Find where the given text appears and provide that cell's center as (X, Y) coordinate. 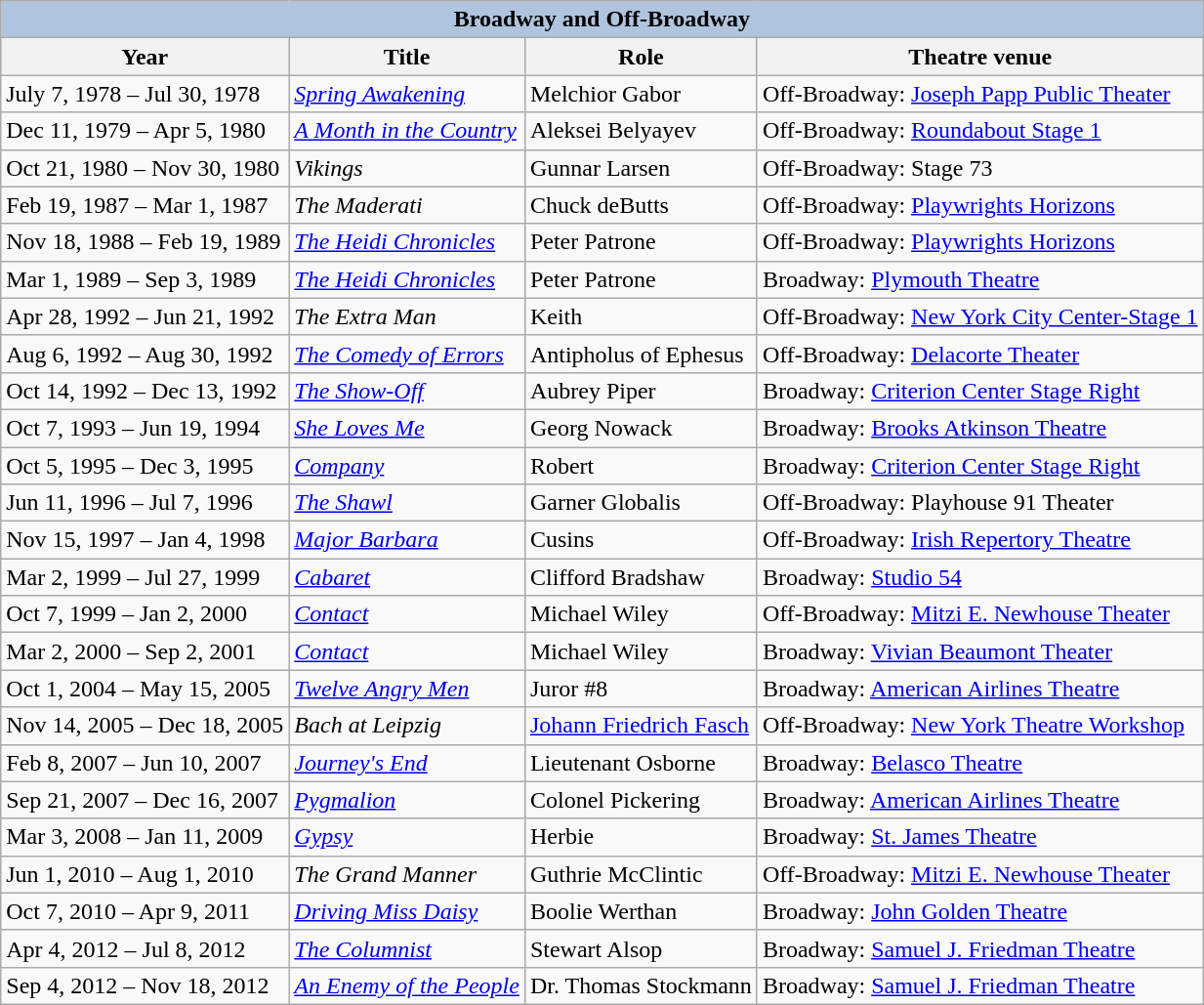
She Loves Me (407, 428)
Oct 14, 1992 – Dec 13, 1992 (145, 391)
Apr 4, 2012 – Jul 8, 2012 (145, 948)
Off-Broadway: Playhouse 91 Theater (980, 503)
Jun 11, 1996 – Jul 7, 1996 (145, 503)
Broadway: John Golden Theatre (980, 911)
Oct 5, 1995 – Dec 3, 1995 (145, 466)
Twelve Angry Men (407, 689)
Broadway: Belasco Theatre (980, 763)
Mar 3, 2008 – Jan 11, 2009 (145, 837)
Herbie (641, 837)
Apr 28, 1992 – Jun 21, 1992 (145, 316)
Sep 21, 2007 – Dec 16, 2007 (145, 800)
Cusins (641, 540)
Nov 14, 2005 – Dec 18, 2005 (145, 726)
Spring Awakening (407, 94)
Lieutenant Osborne (641, 763)
Bach at Leipzig (407, 726)
Year (145, 57)
Theatre venue (980, 57)
Robert (641, 466)
Title (407, 57)
An Enemy of the People (407, 985)
Dec 11, 1979 – Apr 5, 1980 (145, 131)
Gypsy (407, 837)
Nov 15, 1997 – Jan 4, 1998 (145, 540)
Major Barbara (407, 540)
Aleksei Belyayev (641, 131)
Off-Broadway: Delacorte Theater (980, 354)
Clifford Bradshaw (641, 577)
Broadway: Studio 54 (980, 577)
The Maderati (407, 205)
The Grand Manner (407, 874)
Cabaret (407, 577)
Off-Broadway: Stage 73 (980, 168)
Off-Broadway: Roundabout Stage 1 (980, 131)
Nov 18, 1988 – Feb 19, 1989 (145, 242)
Aubrey Piper (641, 391)
Antipholus of Ephesus (641, 354)
Jun 1, 2010 – Aug 1, 2010 (145, 874)
Mar 2, 1999 – Jul 27, 1999 (145, 577)
The Shawl (407, 503)
Juror #8 (641, 689)
The Extra Man (407, 316)
Company (407, 466)
Vikings (407, 168)
Oct 7, 1993 – Jun 19, 1994 (145, 428)
Georg Nowack (641, 428)
Broadway: Vivian Beaumont Theater (980, 651)
Mar 2, 2000 – Sep 2, 2001 (145, 651)
Oct 1, 2004 – May 15, 2005 (145, 689)
Broadway: Brooks Atkinson Theatre (980, 428)
Boolie Werthan (641, 911)
The Show-Off (407, 391)
Chuck deButts (641, 205)
Sep 4, 2012 – Nov 18, 2012 (145, 985)
Stewart Alsop (641, 948)
Johann Friedrich Fasch (641, 726)
Oct 21, 1980 – Nov 30, 1980 (145, 168)
A Month in the Country (407, 131)
The Comedy of Errors (407, 354)
Dr. Thomas Stockmann (641, 985)
Broadway: St. James Theatre (980, 837)
Role (641, 57)
Gunnar Larsen (641, 168)
Mar 1, 1989 – Sep 3, 1989 (145, 279)
Broadway and Off-Broadway (602, 20)
Journey's End (407, 763)
Melchior Gabor (641, 94)
Colonel Pickering (641, 800)
Aug 6, 1992 – Aug 30, 1992 (145, 354)
Broadway: Plymouth Theatre (980, 279)
Driving Miss Daisy (407, 911)
Keith (641, 316)
Feb 19, 1987 – Mar 1, 1987 (145, 205)
Oct 7, 1999 – Jan 2, 2000 (145, 614)
Garner Globalis (641, 503)
Off-Broadway: New York Theatre Workshop (980, 726)
Off-Broadway: New York City Center-Stage 1 (980, 316)
Feb 8, 2007 – Jun 10, 2007 (145, 763)
Pygmalion (407, 800)
Off-Broadway: Joseph Papp Public Theater (980, 94)
July 7, 1978 – Jul 30, 1978 (145, 94)
Guthrie McClintic (641, 874)
Off-Broadway: Irish Repertory Theatre (980, 540)
Oct 7, 2010 – Apr 9, 2011 (145, 911)
The Columnist (407, 948)
